Pinpoint the cell where the given text exists, returning its [X, Y] midpoint coordinate. 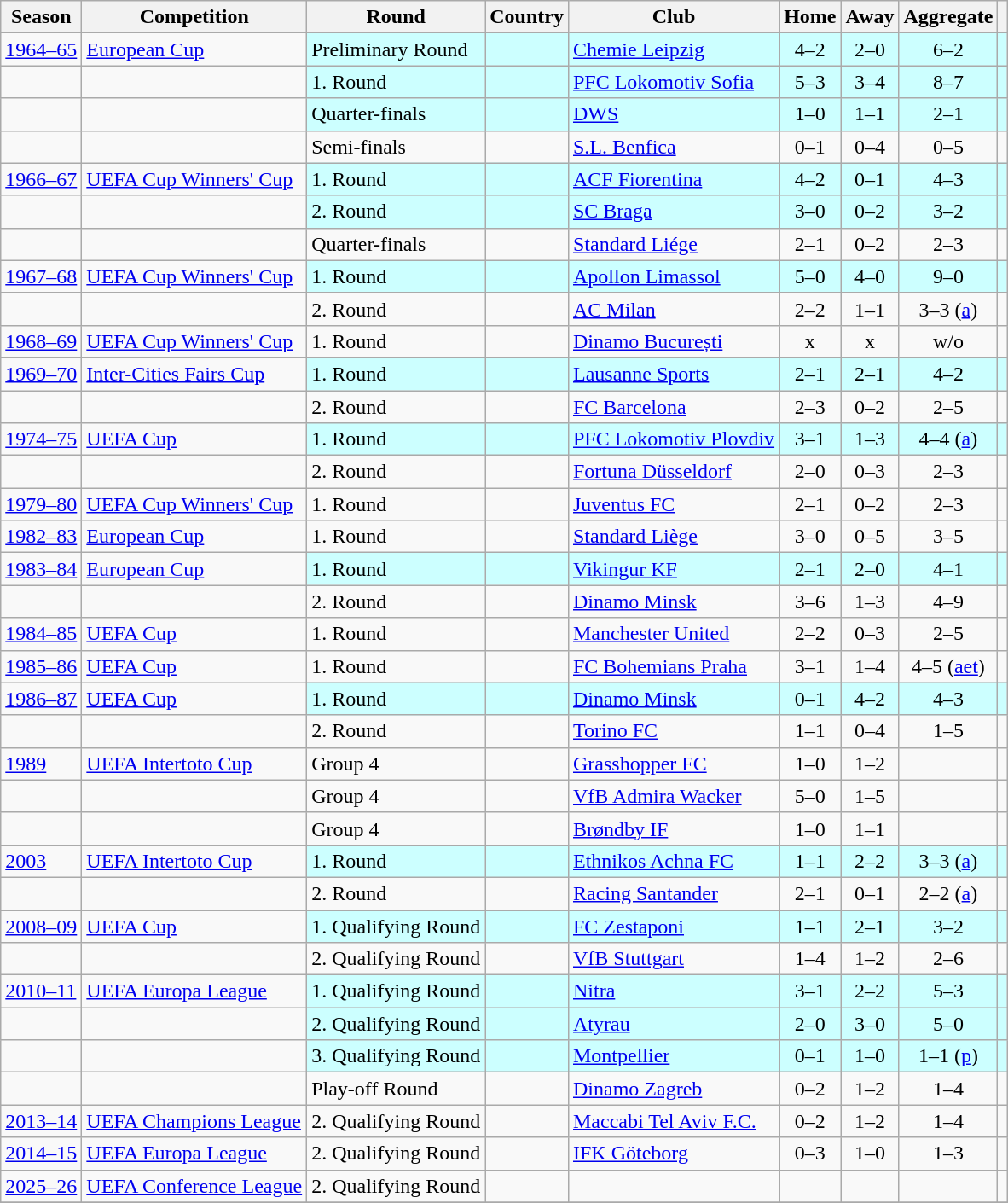
FC Zestaponi [674, 926]
4–5 (aet) [948, 666]
PFC Lokomotiv Plovdiv [674, 439]
Nitra [674, 991]
1967–68 [41, 276]
1–1 (p) [948, 1056]
Country [527, 17]
DWS [674, 114]
Apollon Limassol [674, 276]
Torino FC [674, 731]
1982–83 [41, 537]
3. Qualifying Round [396, 1056]
1964–65 [41, 49]
3–6 [810, 601]
Chemie Leipzig [674, 49]
Grasshopper FC [674, 764]
1986–87 [41, 699]
2025–26 [41, 1186]
4–4 (a) [948, 439]
VfB Admira Wacker [674, 796]
1985–86 [41, 666]
9–0 [948, 276]
IFK Göteborg [674, 1154]
Round [396, 17]
Ethnikos Achna FC [674, 861]
UEFA Champions League [194, 1121]
Atyrau [674, 1024]
1969–70 [41, 374]
2–2 (a) [948, 893]
1984–85 [41, 634]
Manchester United [674, 634]
1974–75 [41, 439]
Club [674, 17]
Racing Santander [674, 893]
2003 [41, 861]
4–0 [870, 276]
Lausanne Sports [674, 374]
4–1 [948, 569]
ACF Fiorentina [674, 179]
2010–11 [41, 991]
UEFA Conference League [194, 1186]
SC Braga [674, 212]
6–2 [948, 49]
Dinamo București [674, 341]
VfB Stuttgart [674, 959]
AC Milan [674, 309]
3–5 [948, 537]
Maccabi Tel Aviv F.C. [674, 1121]
Preliminary Round [396, 49]
4–9 [948, 601]
2014–15 [41, 1154]
Inter-Cities Fairs Cup [194, 374]
Home [810, 17]
3–4 [870, 82]
1966–67 [41, 179]
FC Bohemians Praha [674, 666]
Vikingur KF [674, 569]
Standard Liège [674, 537]
1989 [41, 764]
1979–80 [41, 504]
PFC Lokomotiv Sofia [674, 82]
8–7 [948, 82]
2–6 [948, 959]
Away [870, 17]
1983–84 [41, 569]
S.L. Benfica [674, 147]
2013–14 [41, 1121]
2008–09 [41, 926]
Competition [194, 17]
FC Barcelona [674, 407]
Fortuna Düsseldorf [674, 472]
Season [41, 17]
Juventus FC [674, 504]
Semi-finals [396, 147]
Brøndby IF [674, 828]
Aggregate [948, 17]
Montpellier [674, 1056]
w/o [948, 341]
1968–69 [41, 341]
Standard Liége [674, 244]
Play-off Round [396, 1089]
Dinamo Zagreb [674, 1089]
